Detect which cell encompasses the target text, then output its [X, Y] center coordinate. 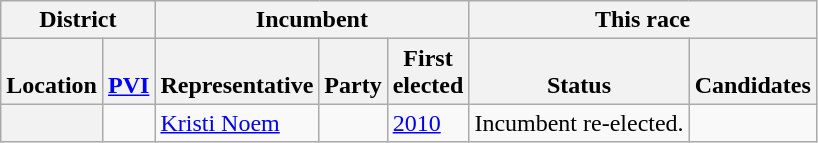
District [78, 20]
Location [52, 72]
2010 [428, 123]
This race [642, 20]
Firstelected [428, 72]
Status [579, 72]
Party [353, 72]
PVI [128, 72]
Incumbent re-elected. [579, 123]
Candidates [752, 72]
Kristi Noem [237, 123]
Incumbent [312, 20]
Representative [237, 72]
